For the text-containing cell, return its midpoint in [X, Y] coordinate format. 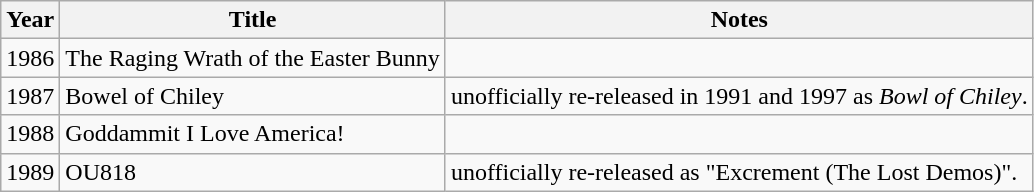
Year [30, 20]
1988 [30, 134]
Notes [739, 20]
OU818 [253, 172]
1989 [30, 172]
The Raging Wrath of the Easter Bunny [253, 58]
1987 [30, 96]
Bowel of Chiley [253, 96]
1986 [30, 58]
unofficially re-released in 1991 and 1997 as Bowl of Chiley. [739, 96]
Goddammit I Love America! [253, 134]
unofficially re-released as "Excrement (The Lost Demos)". [739, 172]
Title [253, 20]
